Scan for the cell matching the given text and deliver its (x, y) coordinate at center. 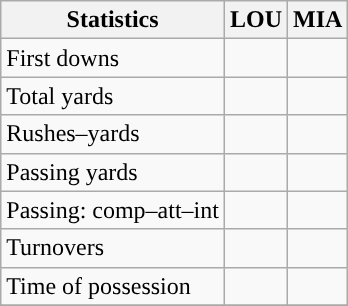
LOU (256, 20)
First downs (113, 58)
Passing: comp–att–int (113, 210)
Total yards (113, 96)
Passing yards (113, 172)
Statistics (113, 20)
Turnovers (113, 248)
MIA (318, 20)
Rushes–yards (113, 134)
Time of possession (113, 286)
